Capture the cell that displays the provided text and extract its [x, y] central coordinate. 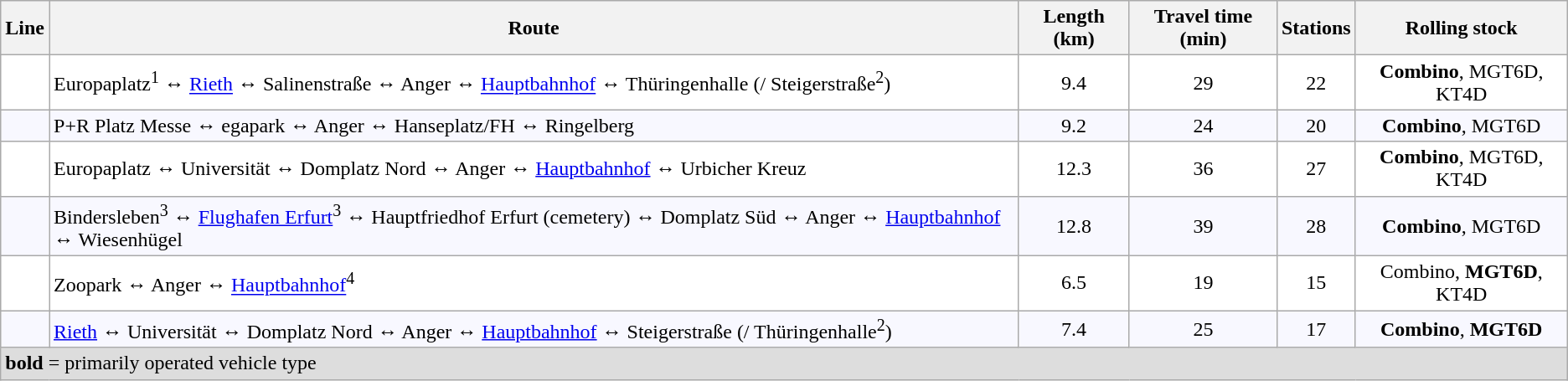
20 [1316, 126]
28 [1316, 226]
Stations [1316, 28]
6.5 [1074, 283]
24 [1203, 126]
12.8 [1074, 226]
29 [1203, 82]
7.4 [1074, 330]
17 [1316, 330]
Rolling stock [1461, 28]
25 [1203, 330]
Bindersleben3 ↔ Flughafen Erfurt3 ↔ Hauptfriedhof Erfurt (cemetery) ↔ Domplatz Süd ↔ Anger ↔ Hauptbahnhof ↔ Wiesenhügel [533, 226]
bold = primarily operated vehicle type [784, 363]
15 [1316, 283]
P+R Platz Messe ↔ egapark ↔ Anger ↔ Hanseplatz/FH ↔ Ringelberg [533, 126]
Europaplatz1 ↔ Rieth ↔ Salinenstraße ↔ Anger ↔ Hauptbahnhof ↔ Thüringenhalle (/ Steigerstraße2) [533, 82]
Line [25, 28]
22 [1316, 82]
36 [1203, 169]
19 [1203, 283]
39 [1203, 226]
Route [533, 28]
Rieth ↔ Universität ↔ Domplatz Nord ↔ Anger ↔ Hauptbahnhof ↔ Steigerstraße (/ Thüringenhalle2) [533, 330]
27 [1316, 169]
Travel time (min) [1203, 28]
9.2 [1074, 126]
9.4 [1074, 82]
Zoopark ↔ Anger ↔ Hauptbahnhof4 [533, 283]
Europaplatz ↔ Universität ↔ Domplatz Nord ↔ Anger ↔ Hauptbahnhof ↔ Urbicher Kreuz [533, 169]
Length (km) [1074, 28]
12.3 [1074, 169]
